Find where the given text appears and provide that cell's center as (X, Y) coordinate. 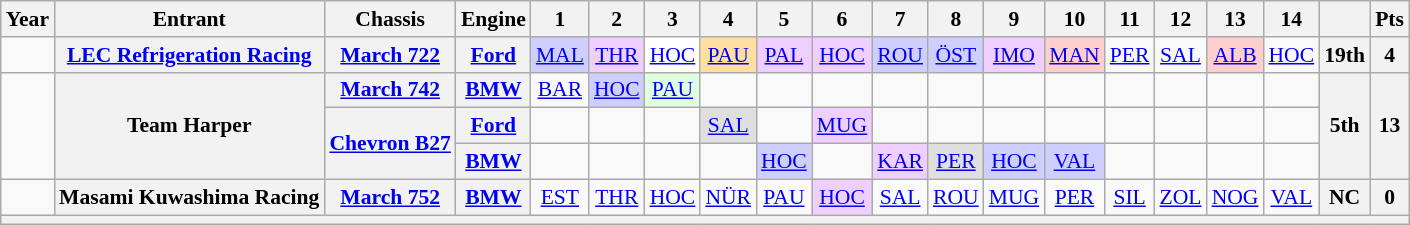
12 (1180, 19)
3 (673, 19)
8 (956, 19)
March 752 (390, 197)
14 (1291, 19)
Chassis (390, 19)
March 722 (390, 55)
7 (900, 19)
BAR (560, 90)
10 (1074, 19)
5 (784, 19)
5th (1344, 126)
Masami Kuwashima Racing (189, 197)
MAL (560, 55)
NOG (1236, 197)
Year (28, 19)
ALB (1236, 55)
Chevron B27 (390, 144)
Team Harper (189, 126)
March 742 (390, 90)
Engine (494, 19)
KAR (900, 162)
Entrant (189, 19)
6 (842, 19)
11 (1130, 19)
0 (1390, 197)
PAL (784, 55)
IMO (1014, 55)
NÜR (728, 197)
19th (1344, 55)
MAN (1074, 55)
ÖST (956, 55)
ZOL (1180, 197)
LEC Refrigeration Racing (189, 55)
Pts (1390, 19)
9 (1014, 19)
2 (617, 19)
EST (560, 197)
NC (1344, 197)
1 (560, 19)
SIL (1130, 197)
